Output the [X, Y] coordinate of the center of the cell containing the given text.  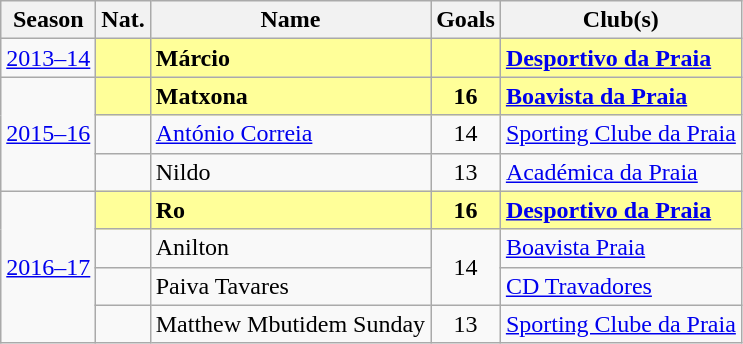
2015–16 [48, 134]
Boavista da Praia [620, 96]
Goals [466, 20]
Paiva Tavares [290, 286]
2016–17 [48, 267]
CD Travadores [620, 286]
Nildo [290, 172]
Márcio [290, 58]
António Correia [290, 134]
2013–14 [48, 58]
Matxona [290, 96]
Académica da Praia [620, 172]
Name [290, 20]
Anilton [290, 248]
Club(s) [620, 20]
Boavista Praia [620, 248]
Matthew Mbutidem Sunday [290, 324]
Season [48, 20]
Nat. [123, 20]
Ro [290, 210]
